Output the [x, y] coordinate of the center of the cell containing the given text.  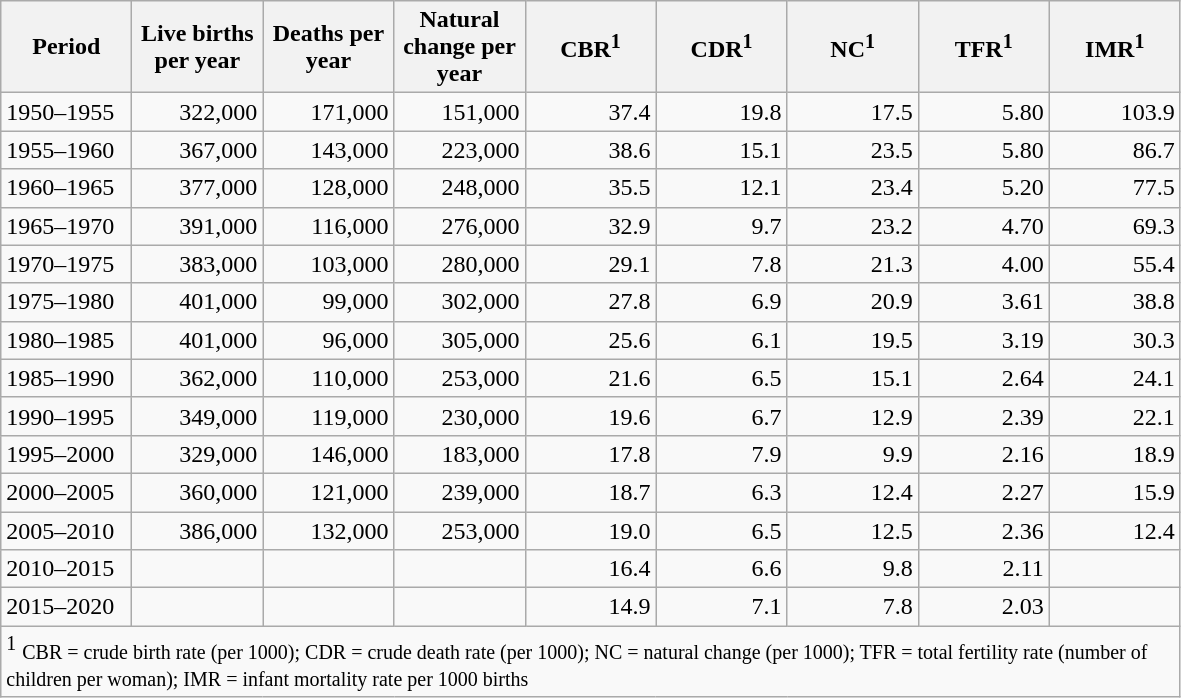
2010–2015 [66, 569]
21.6 [590, 378]
Natural change per year [460, 47]
349,000 [198, 416]
9.9 [852, 454]
151,000 [460, 112]
69.3 [1114, 226]
386,000 [198, 531]
383,000 [198, 264]
302,000 [460, 302]
143,000 [328, 150]
171,000 [328, 112]
38.8 [1114, 302]
18.7 [590, 492]
2000–2005 [66, 492]
103.9 [1114, 112]
2.16 [984, 454]
14.9 [590, 607]
280,000 [460, 264]
17.5 [852, 112]
38.6 [590, 150]
3.19 [984, 340]
2.11 [984, 569]
9.8 [852, 569]
CBR1 [590, 47]
2.39 [984, 416]
1970–1975 [66, 264]
NC1 [852, 47]
239,000 [460, 492]
7.9 [722, 454]
96,000 [328, 340]
29.1 [590, 264]
4.00 [984, 264]
6.1 [722, 340]
6.7 [722, 416]
55.4 [1114, 264]
23.2 [852, 226]
16.4 [590, 569]
7.1 [722, 607]
77.5 [1114, 188]
377,000 [198, 188]
5.20 [984, 188]
2.27 [984, 492]
1980–1985 [66, 340]
99,000 [328, 302]
TFR1 [984, 47]
27.8 [590, 302]
19.8 [722, 112]
322,000 [198, 112]
32.9 [590, 226]
1950–1955 [66, 112]
30.3 [1114, 340]
35.5 [590, 188]
IMR1 [1114, 47]
1990–1995 [66, 416]
128,000 [328, 188]
25.6 [590, 340]
1965–1970 [66, 226]
367,000 [198, 150]
23.4 [852, 188]
22.1 [1114, 416]
248,000 [460, 188]
1975–1980 [66, 302]
360,000 [198, 492]
1995–2000 [66, 454]
17.8 [590, 454]
1985–1990 [66, 378]
15.9 [1114, 492]
2015–2020 [66, 607]
183,000 [460, 454]
329,000 [198, 454]
4.70 [984, 226]
18.9 [1114, 454]
2005–2010 [66, 531]
21.3 [852, 264]
2.03 [984, 607]
19.5 [852, 340]
2.36 [984, 531]
2.64 [984, 378]
9.7 [722, 226]
12.5 [852, 531]
116,000 [328, 226]
6.3 [722, 492]
20.9 [852, 302]
223,000 [460, 150]
230,000 [460, 416]
12.9 [852, 416]
6.6 [722, 569]
121,000 [328, 492]
146,000 [328, 454]
24.1 [1114, 378]
103,000 [328, 264]
CDR1 [722, 47]
119,000 [328, 416]
86.7 [1114, 150]
23.5 [852, 150]
110,000 [328, 378]
3.61 [984, 302]
19.0 [590, 531]
391,000 [198, 226]
Deaths per year [328, 47]
1955–1960 [66, 150]
276,000 [460, 226]
Period [66, 47]
305,000 [460, 340]
12.1 [722, 188]
19.6 [590, 416]
132,000 [328, 531]
1960–1965 [66, 188]
6.9 [722, 302]
37.4 [590, 112]
362,000 [198, 378]
Live births per year [198, 47]
